Capture the cell that displays the provided text and extract its (X, Y) central coordinate. 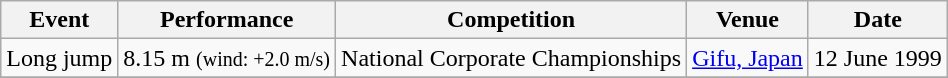
Long jump (60, 58)
Venue (748, 20)
Date (878, 20)
Event (60, 20)
8.15 m (wind: +2.0 m/s) (227, 58)
12 June 1999 (878, 58)
Competition (512, 20)
National Corporate Championships (512, 58)
Gifu, Japan (748, 58)
Performance (227, 20)
